Capture the cell that displays the provided text and extract its [x, y] central coordinate. 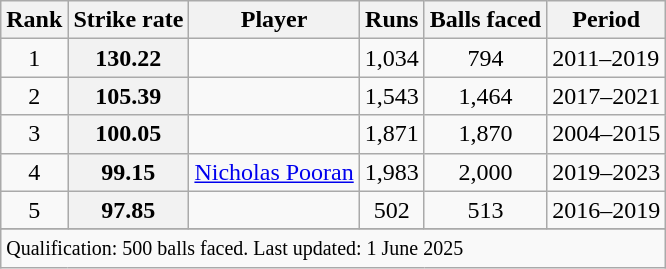
2004–2015 [606, 134]
2019–2023 [606, 172]
2 [34, 96]
1,464 [485, 96]
1,871 [392, 134]
130.22 [128, 58]
2016–2019 [606, 210]
Player [274, 20]
Period [606, 20]
4 [34, 172]
105.39 [128, 96]
Balls faced [485, 20]
1,034 [392, 58]
1,983 [392, 172]
Rank [34, 20]
Nicholas Pooran [274, 172]
794 [485, 58]
2,000 [485, 172]
513 [485, 210]
3 [34, 134]
502 [392, 210]
100.05 [128, 134]
Strike rate [128, 20]
5 [34, 210]
Runs [392, 20]
1 [34, 58]
1,543 [392, 96]
Qualification: 500 balls faced. Last updated: 1 June 2025 [334, 248]
2011–2019 [606, 58]
97.85 [128, 210]
1,870 [485, 134]
99.15 [128, 172]
2017–2021 [606, 96]
